Find where the given text appears and provide that cell's center as (X, Y) coordinate. 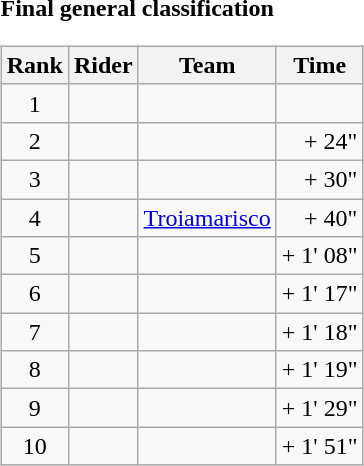
+ 1' 18" (320, 332)
1 (34, 103)
7 (34, 332)
+ 1' 19" (320, 370)
Time (320, 65)
+ 40" (320, 217)
9 (34, 408)
+ 24" (320, 141)
+ 30" (320, 179)
+ 1' 51" (320, 446)
Team (207, 65)
5 (34, 256)
6 (34, 294)
+ 1' 08" (320, 256)
2 (34, 141)
Troiamarisco (207, 217)
+ 1' 29" (320, 408)
Rider (103, 65)
3 (34, 179)
10 (34, 446)
Rank (34, 65)
4 (34, 217)
8 (34, 370)
+ 1' 17" (320, 294)
